Determine the (X, Y) coordinate at the center of the cell enclosing the given text.  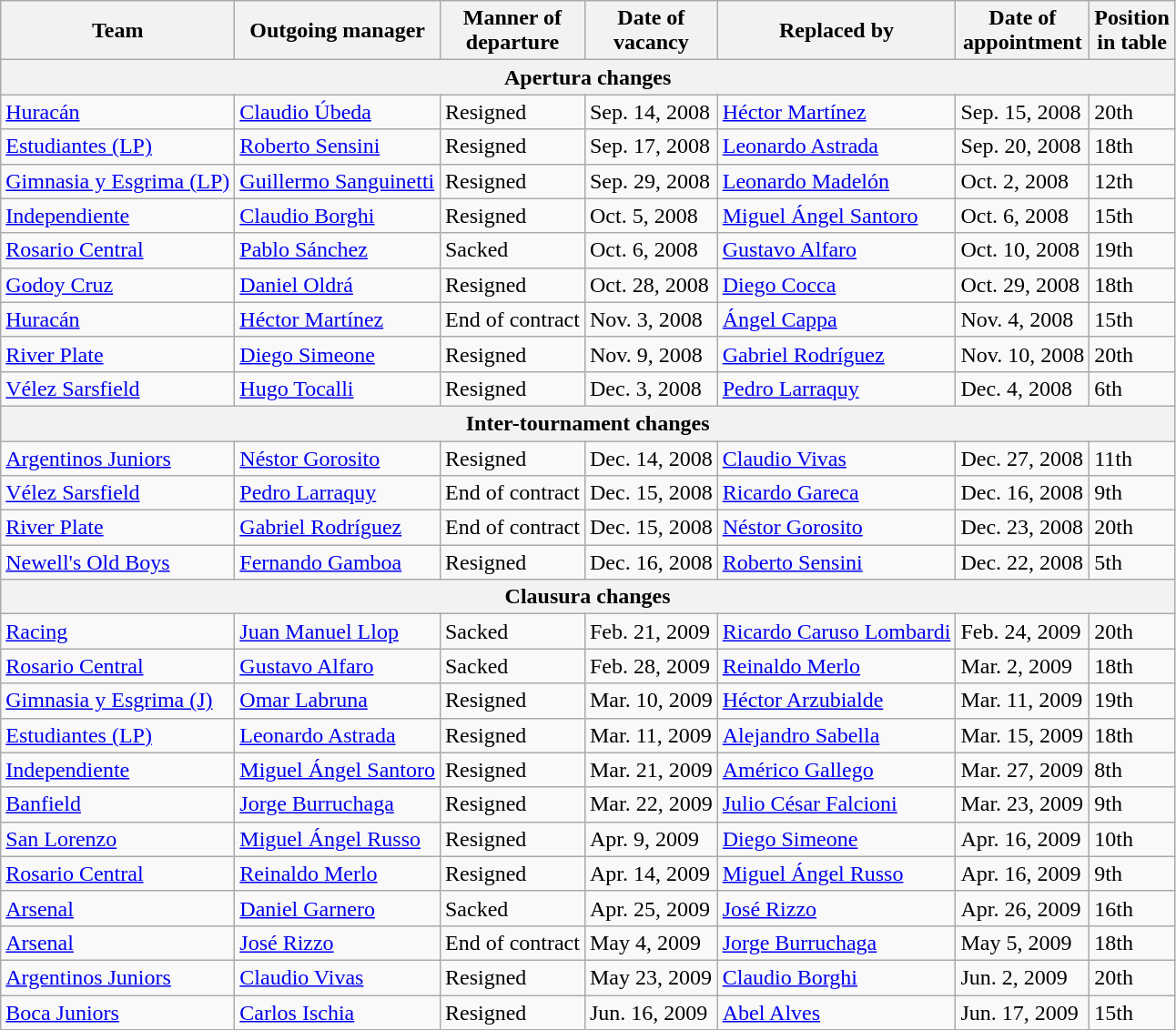
Nov. 4, 2008 (1023, 319)
12th (1132, 181)
May 5, 2009 (1023, 943)
Apr. 9, 2009 (651, 839)
Feb. 28, 2009 (651, 666)
Dec. 14, 2008 (651, 458)
Sep. 14, 2008 (651, 112)
Diego Cocca (836, 285)
Date ofappointment (1023, 31)
Daniel Garnero (338, 908)
Feb. 21, 2009 (651, 631)
Hugo Tocalli (338, 389)
8th (1132, 770)
Ricardo Gareca (836, 493)
Leonardo Madelón (836, 181)
Mar. 2, 2009 (1023, 666)
5th (1132, 562)
Sep. 29, 2008 (651, 181)
Manner ofdeparture (512, 31)
11th (1132, 458)
Mar. 22, 2009 (651, 804)
Jun. 17, 2009 (1023, 1013)
Mar. 23, 2009 (1023, 804)
Dec. 22, 2008 (1023, 562)
Daniel Oldrá (338, 285)
Oct. 5, 2008 (651, 216)
Alejandro Sabella (836, 735)
Banfield (118, 804)
Omar Labruna (338, 701)
10th (1132, 839)
Clausura changes (588, 597)
May 23, 2009 (651, 977)
6th (1132, 389)
Claudio Úbeda (338, 112)
Sep. 17, 2008 (651, 146)
Mar. 15, 2009 (1023, 735)
Dec. 23, 2008 (1023, 528)
San Lorenzo (118, 839)
Jun. 16, 2009 (651, 1013)
Boca Juniors (118, 1013)
Racing (118, 631)
16th (1132, 908)
Gimnasia y Esgrima (J) (118, 701)
Outgoing manager (338, 31)
Oct. 10, 2008 (1023, 250)
Feb. 24, 2009 (1023, 631)
Dec. 27, 2008 (1023, 458)
Newell's Old Boys (118, 562)
Fernando Gamboa (338, 562)
Juan Manuel Llop (338, 631)
Replaced by (836, 31)
Team (118, 31)
Pablo Sánchez (338, 250)
Guillermo Sanguinetti (338, 181)
Godoy Cruz (118, 285)
Mar. 21, 2009 (651, 770)
Apr. 26, 2009 (1023, 908)
Carlos Ischia (338, 1013)
Inter-tournament changes (588, 423)
Julio César Falcioni (836, 804)
Dec. 3, 2008 (651, 389)
Abel Alves (836, 1013)
Héctor Arzubialde (836, 701)
Jun. 2, 2009 (1023, 977)
Sep. 20, 2008 (1023, 146)
Apr. 25, 2009 (651, 908)
Positionin table (1132, 31)
May 4, 2009 (651, 943)
Date ofvacancy (651, 31)
Mar. 27, 2009 (1023, 770)
Gimnasia y Esgrima (LP) (118, 181)
Nov. 9, 2008 (651, 354)
Nov. 3, 2008 (651, 319)
Apr. 14, 2009 (651, 873)
Oct. 2, 2008 (1023, 181)
Apertura changes (588, 77)
Américo Gallego (836, 770)
Oct. 28, 2008 (651, 285)
Ángel Cappa (836, 319)
Sep. 15, 2008 (1023, 112)
Dec. 4, 2008 (1023, 389)
Mar. 10, 2009 (651, 701)
Oct. 29, 2008 (1023, 285)
Ricardo Caruso Lombardi (836, 631)
Nov. 10, 2008 (1023, 354)
